Capture the cell that displays the provided text and extract its (X, Y) central coordinate. 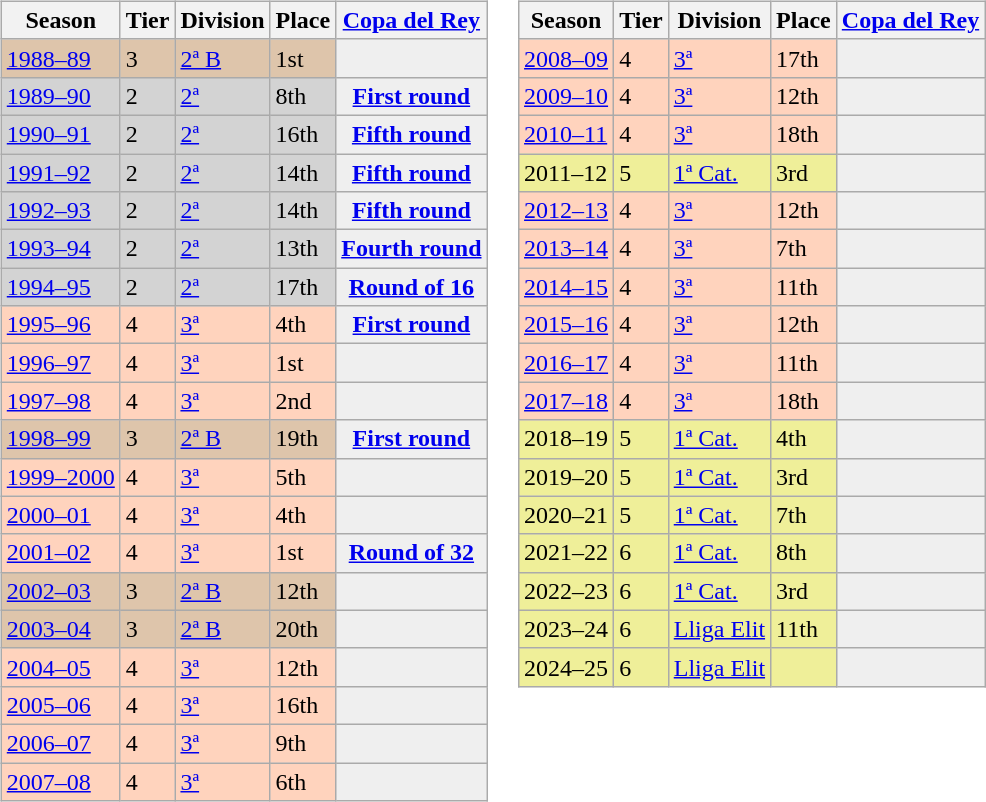
2021–22 (566, 553)
2008–09 (566, 58)
2010–11 (566, 134)
2016–17 (566, 363)
1997–98 (60, 401)
1991–92 (60, 173)
1989–90 (60, 96)
2023–24 (566, 629)
Round of 16 (412, 287)
2002–03 (60, 591)
2003–04 (60, 629)
6th (303, 781)
2017–18 (566, 401)
2006–07 (60, 743)
19th (303, 439)
2014–15 (566, 287)
1993–94 (60, 249)
1990–91 (60, 134)
1994–95 (60, 287)
1995–96 (60, 325)
5th (303, 477)
2009–10 (566, 96)
20th (303, 629)
2024–25 (566, 667)
2007–08 (60, 781)
2004–05 (60, 667)
1998–99 (60, 439)
Round of 32 (412, 553)
2000–01 (60, 515)
1999–2000 (60, 477)
Fourth round (412, 249)
2022–23 (566, 591)
2013–14 (566, 249)
2005–06 (60, 705)
9th (303, 743)
2001–02 (60, 553)
2019–20 (566, 477)
1992–93 (60, 211)
1996–97 (60, 363)
2020–21 (566, 515)
13th (303, 249)
2015–16 (566, 325)
2018–19 (566, 439)
2012–13 (566, 211)
2011–12 (566, 173)
2nd (303, 401)
1988–89 (60, 58)
